Find where the given text appears and provide that cell's center as [X, Y] coordinate. 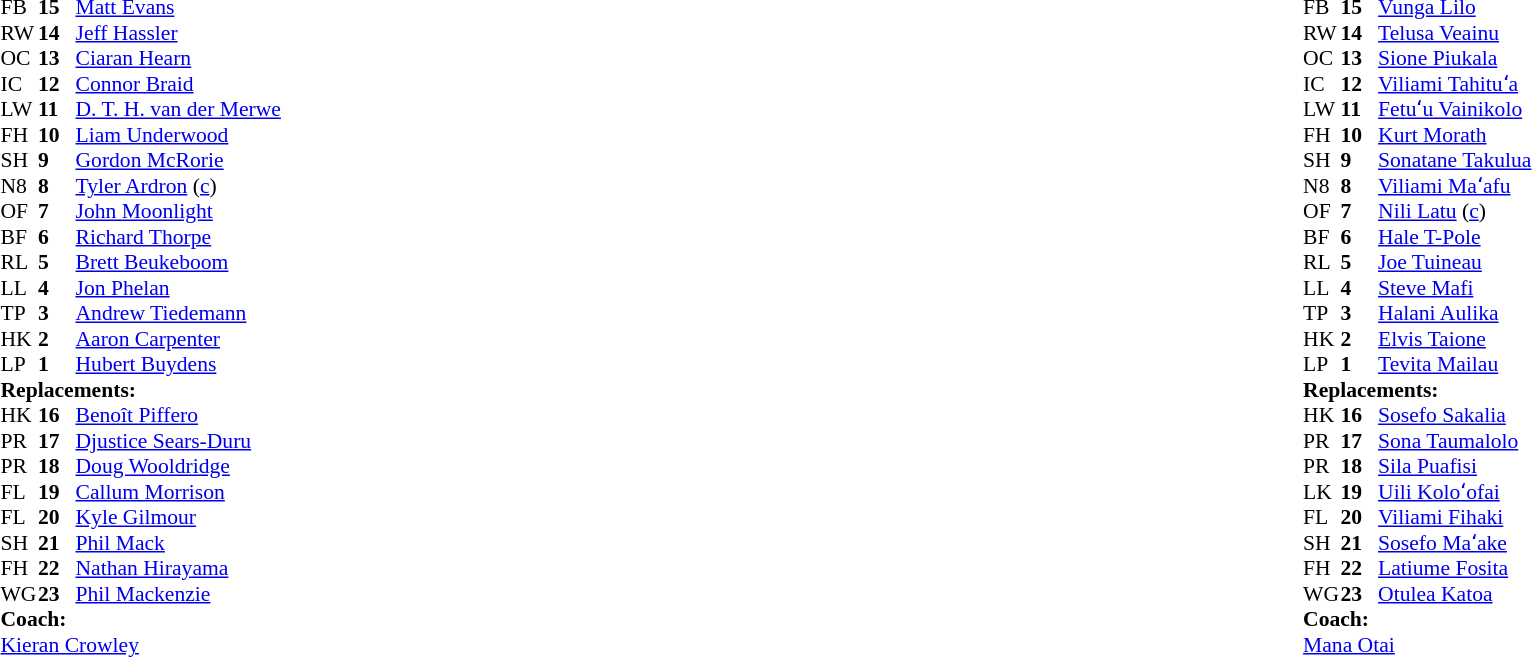
Sona Taumalolo [1454, 441]
Jeff Hassler [178, 33]
Connor Braid [178, 84]
Djustice Sears-Duru [178, 441]
Viliami Tahituʻa [1454, 84]
Telusa Veainu [1454, 33]
Hale T-Pole [1454, 237]
Liam Underwood [178, 135]
Andrew Tiedemann [178, 313]
Steve Mafi [1454, 288]
Phil Mack [178, 543]
Elvis Taione [1454, 339]
Nathan Hirayama [178, 569]
Joe Tuineau [1454, 263]
Sione Piukala [1454, 59]
Brett Beukeboom [178, 263]
D. T. H. van der Merwe [178, 109]
Ciaran Hearn [178, 59]
Sonatane Takulua [1454, 161]
Nili Latu (c) [1454, 211]
John Moonlight [178, 211]
Halani Aulika [1454, 313]
Jon Phelan [178, 288]
Sosefo Sakalia [1454, 415]
Kyle Gilmour [178, 517]
LK [1322, 492]
Callum Morrison [178, 492]
Tyler Ardron (c) [178, 186]
Sila Puafisi [1454, 467]
Sosefo Maʻake [1454, 543]
Richard Thorpe [178, 237]
Benoît Piffero [178, 415]
Gordon McRorie [178, 161]
Viliami Fihaki [1454, 517]
Phil Mackenzie [178, 594]
Kurt Morath [1454, 135]
Otulea Katoa [1454, 594]
Tevita Mailau [1454, 365]
Fetuʻu Vainikolo [1454, 109]
Latiume Fosita [1454, 569]
Doug Wooldridge [178, 467]
Uili Koloʻofai [1454, 492]
Hubert Buydens [178, 365]
Aaron Carpenter [178, 339]
Viliami Maʻafu [1454, 186]
